Locate the cell with the specified text and output its [X, Y] center coordinate. 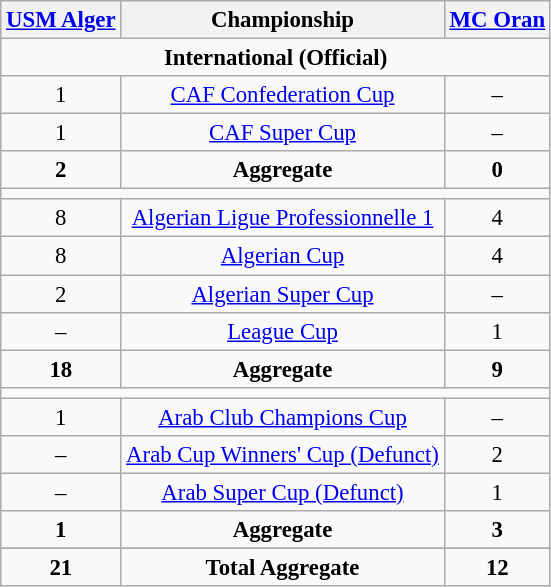
Championship [282, 20]
Total Aggregate [282, 567]
MC Oran [497, 20]
International (Official) [276, 58]
Arab Cup Winners' Cup (Defunct) [282, 455]
Arab Club Champions Cup [282, 417]
Algerian Super Cup [282, 294]
9 [497, 369]
12 [497, 567]
CAF Confederation Cup [282, 95]
Arab Super Cup (Defunct) [282, 492]
18 [61, 369]
0 [497, 170]
Algerian Cup [282, 256]
3 [497, 530]
League Cup [282, 331]
Algerian Ligue Professionnelle 1 [282, 219]
USM Alger [61, 20]
21 [61, 567]
CAF Super Cup [282, 133]
